Find where the given text appears and provide that cell's center as (x, y) coordinate. 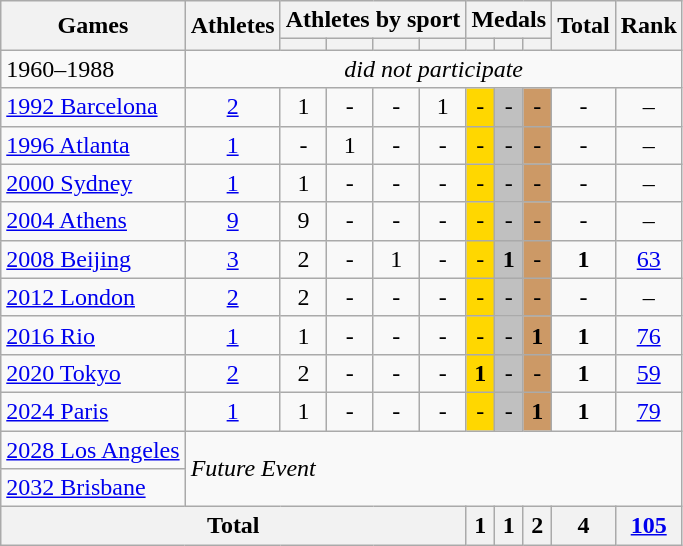
2024 Paris (93, 411)
Athletes (232, 26)
2032 Brisbane (93, 488)
1996 Atlanta (93, 145)
2004 Athens (93, 221)
2028 Los Angeles (93, 449)
2000 Sydney (93, 183)
2008 Beijing (93, 259)
2016 Rio (93, 335)
59 (648, 373)
63 (648, 259)
Athletes by sport (373, 20)
79 (648, 411)
2012 London (93, 297)
Games (93, 26)
76 (648, 335)
1960–1988 (93, 69)
1992 Barcelona (93, 107)
105 (648, 526)
did not participate (434, 69)
Future Event (434, 468)
4 (584, 526)
Rank (648, 26)
2020 Tokyo (93, 373)
3 (232, 259)
Medals (509, 20)
